Search for the cell housing the specified text and yield its (X, Y) center coordinate. 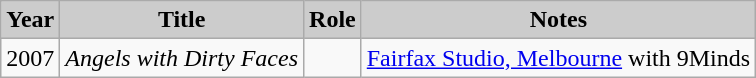
Notes (558, 20)
Role (333, 20)
Year (30, 20)
Angels with Dirty Faces (182, 58)
2007 (30, 58)
Fairfax Studio, Melbourne with 9Minds (558, 58)
Title (182, 20)
